Determine the [x, y] coordinate at the center of the cell enclosing the given text.  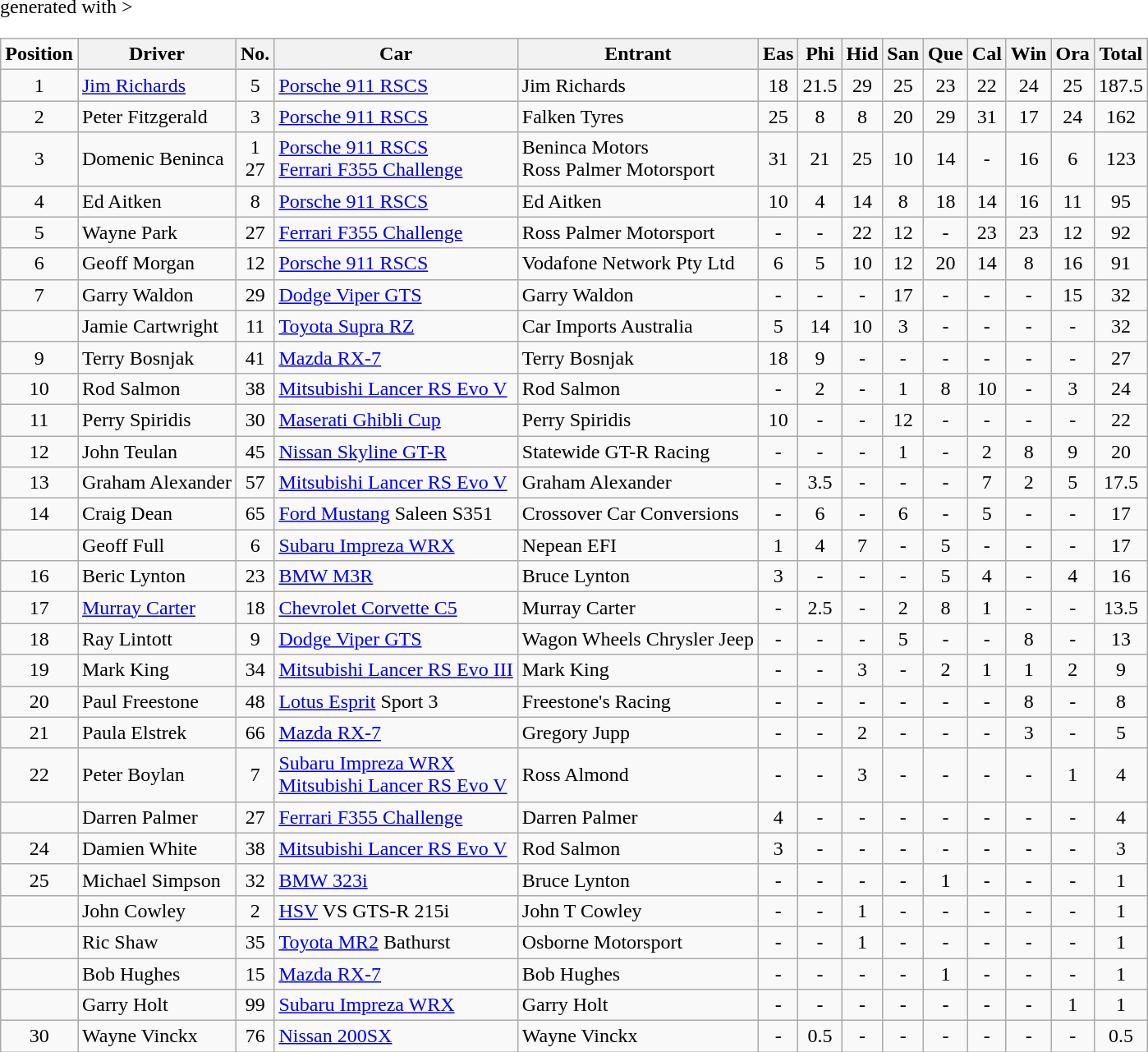
John Teulan [156, 451]
Car Imports Australia [637, 326]
Falken Tyres [637, 117]
2.5 [820, 608]
95 [1120, 201]
Geoff Full [156, 545]
41 [255, 357]
Nissan 200SX [396, 1036]
Lotus Esprit Sport 3 [396, 701]
13.5 [1120, 608]
99 [255, 1005]
91 [1120, 264]
3.5 [820, 483]
92 [1120, 232]
Driver [156, 54]
65 [255, 514]
HSV VS GTS-R 215i [396, 911]
Win [1028, 54]
Michael Simpson [156, 880]
57 [255, 483]
Paula Elstrek [156, 733]
Osborne Motorsport [637, 942]
Vodafone Network Pty Ltd [637, 264]
Car [396, 54]
Jamie Cartwright [156, 326]
Phi [820, 54]
Cal [987, 54]
Toyota MR2 Bathurst [396, 942]
Ric Shaw [156, 942]
Chevrolet Corvette C5 [396, 608]
Craig Dean [156, 514]
Geoff Morgan [156, 264]
Freestone's Racing [637, 701]
Gregory Jupp [637, 733]
Hid [862, 54]
21.5 [820, 85]
Mitsubishi Lancer RS Evo III [396, 670]
Wagon Wheels Chrysler Jeep [637, 639]
Entrant [637, 54]
45 [255, 451]
Ross Almond [637, 775]
Damien White [156, 848]
John T Cowley [637, 911]
1 27 [255, 159]
Peter Fitzgerald [156, 117]
Peter Boylan [156, 775]
San [903, 54]
Toyota Supra RZ [396, 326]
66 [255, 733]
Beninca Motors Ross Palmer Motorsport [637, 159]
35 [255, 942]
BMW 323i [396, 880]
Que [946, 54]
Nepean EFI [637, 545]
Total [1120, 54]
Porsche 911 RSCS Ferrari F355 Challenge [396, 159]
187.5 [1120, 85]
17.5 [1120, 483]
No. [255, 54]
Ford Mustang Saleen S351 [396, 514]
BMW M3R [396, 577]
Ross Palmer Motorsport [637, 232]
34 [255, 670]
48 [255, 701]
Paul Freestone [156, 701]
Wayne Park [156, 232]
Crossover Car Conversions [637, 514]
Ray Lintott [156, 639]
76 [255, 1036]
Nissan Skyline GT-R [396, 451]
Eas [778, 54]
Ora [1072, 54]
Beric Lynton [156, 577]
Maserati Ghibli Cup [396, 420]
Statewide GT-R Racing [637, 451]
162 [1120, 117]
John Cowley [156, 911]
Subaru Impreza WRX Mitsubishi Lancer RS Evo V [396, 775]
Position [39, 54]
Domenic Beninca [156, 159]
19 [39, 670]
123 [1120, 159]
